Extract the [x, y] coordinate from the center of the cell holding the provided text.  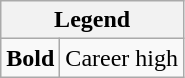
Legend [92, 20]
Bold [30, 58]
Career high [122, 58]
